Find where the given text appears and provide that cell's center as [x, y] coordinate. 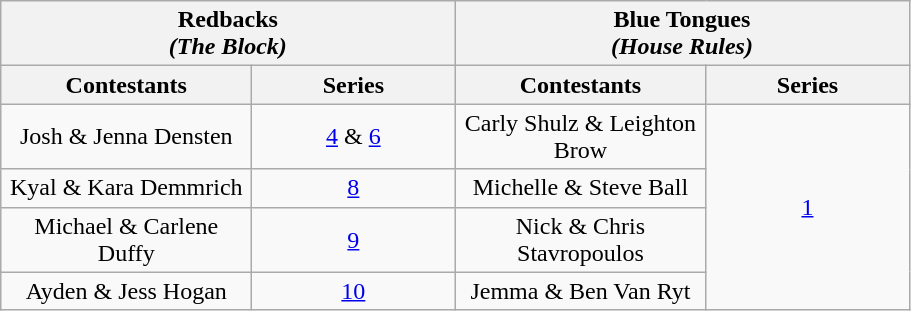
Michael & Carlene Duffy [126, 240]
9 [354, 240]
Redbacks(The Block) [228, 34]
Kyal & Kara Demmrich [126, 188]
1 [808, 207]
10 [354, 291]
Carly Shulz & Leighton Brow [580, 136]
Jemma & Ben Van Ryt [580, 291]
Blue Tongues(House Rules) [682, 34]
Michelle & Steve Ball [580, 188]
4 & 6 [354, 136]
Ayden & Jess Hogan [126, 291]
Nick & Chris Stavropoulos [580, 240]
8 [354, 188]
Josh & Jenna Densten [126, 136]
